Output the [X, Y] coordinate of the center of the cell containing the given text.  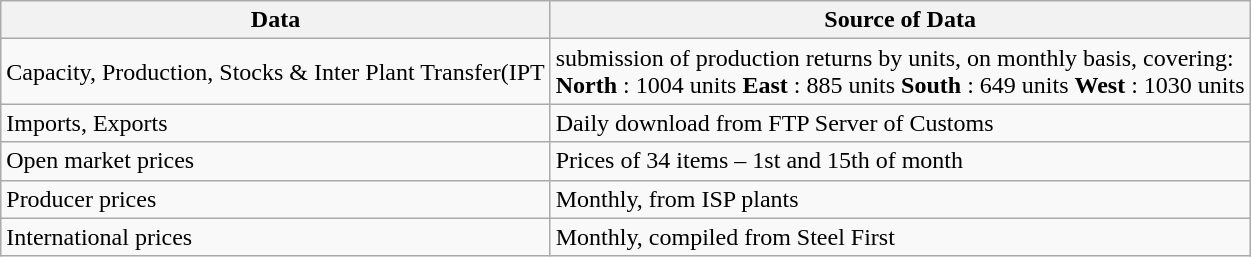
submission of production returns by units, on monthly basis, covering:North : 1004 units East : 885 units South : 649 units West : 1030 units [900, 72]
Monthly, compiled from Steel First [900, 237]
Monthly, from ISP plants [900, 199]
Producer prices [276, 199]
Open market prices [276, 161]
Daily download from FTP Server of Customs [900, 123]
Data [276, 20]
International prices [276, 237]
Source of Data [900, 20]
Prices of 34 items – 1st and 15th of month [900, 161]
Capacity, Production, Stocks & Inter Plant Transfer(IPT [276, 72]
Imports, Exports [276, 123]
